Extract the (x, y) coordinate from the center of the cell holding the provided text.  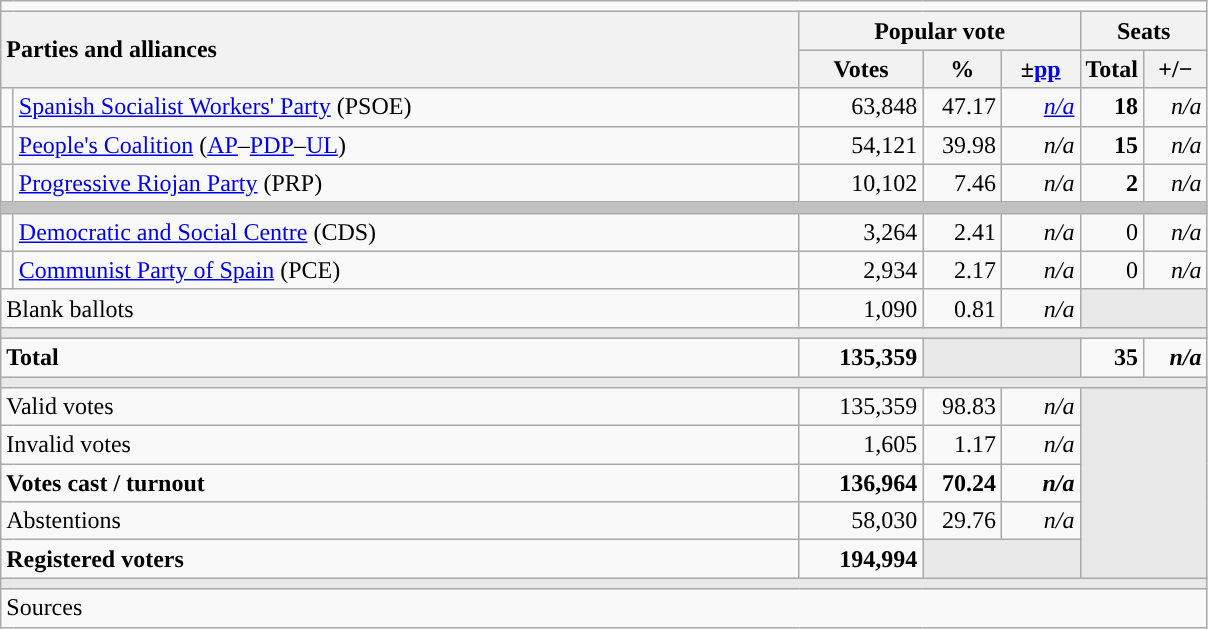
Blank ballots (400, 308)
194,994 (861, 559)
3,264 (861, 232)
Popular vote (940, 31)
47.17 (962, 107)
18 (1112, 107)
54,121 (861, 145)
39.98 (962, 145)
1.17 (962, 445)
Registered voters (400, 559)
70.24 (962, 483)
Progressive Riojan Party (PRP) (406, 183)
58,030 (861, 521)
Valid votes (400, 407)
98.83 (962, 407)
+/− (1176, 69)
2 (1112, 183)
2,934 (861, 270)
Communist Party of Spain (PCE) (406, 270)
1,090 (861, 308)
±pp (1040, 69)
People's Coalition (AP–PDP–UL) (406, 145)
0.81 (962, 308)
1,605 (861, 445)
2.17 (962, 270)
7.46 (962, 183)
Spanish Socialist Workers' Party (PSOE) (406, 107)
Invalid votes (400, 445)
29.76 (962, 521)
Seats (1144, 31)
2.41 (962, 232)
10,102 (861, 183)
Democratic and Social Centre (CDS) (406, 232)
Votes cast / turnout (400, 483)
35 (1112, 357)
Parties and alliances (400, 50)
Votes (861, 69)
Abstentions (400, 521)
% (962, 69)
Sources (604, 608)
63,848 (861, 107)
15 (1112, 145)
136,964 (861, 483)
